Find where the given text appears and provide that cell's center as [x, y] coordinate. 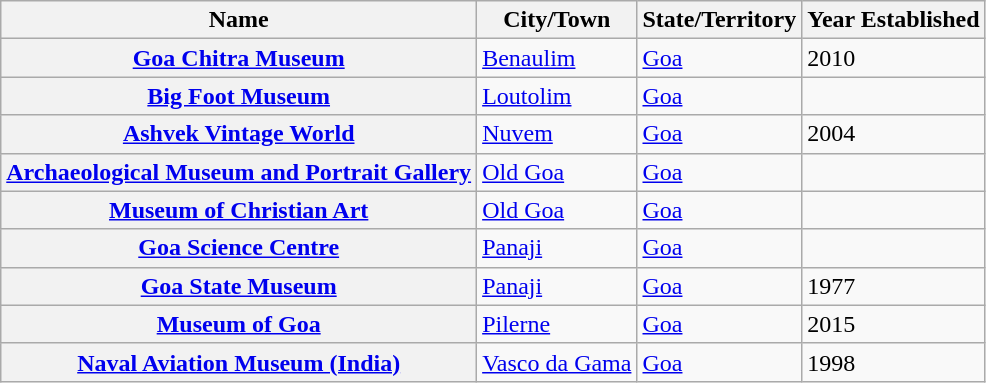
Ashvek Vintage World [239, 134]
Vasco da Gama [557, 362]
Goa State Museum [239, 286]
Loutolim [557, 96]
1998 [894, 362]
Museum of Goa [239, 324]
2004 [894, 134]
2010 [894, 58]
Name [239, 20]
Archaeological Museum and Portrait Gallery [239, 172]
Benaulim [557, 58]
City/Town [557, 20]
Goa Chitra Museum [239, 58]
Year Established [894, 20]
Museum of Christian Art [239, 210]
Naval Aviation Museum (India) [239, 362]
Pilerne [557, 324]
Big Foot Museum [239, 96]
Goa Science Centre [239, 248]
2015 [894, 324]
State/Territory [720, 20]
1977 [894, 286]
Nuvem [557, 134]
